Identify which cell holds the provided text, then report its (X, Y) central coordinate. 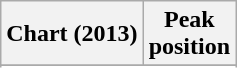
Chart (2013) (72, 34)
Peakposition (189, 34)
